Locate the cell with the specified text and output its [x, y] center coordinate. 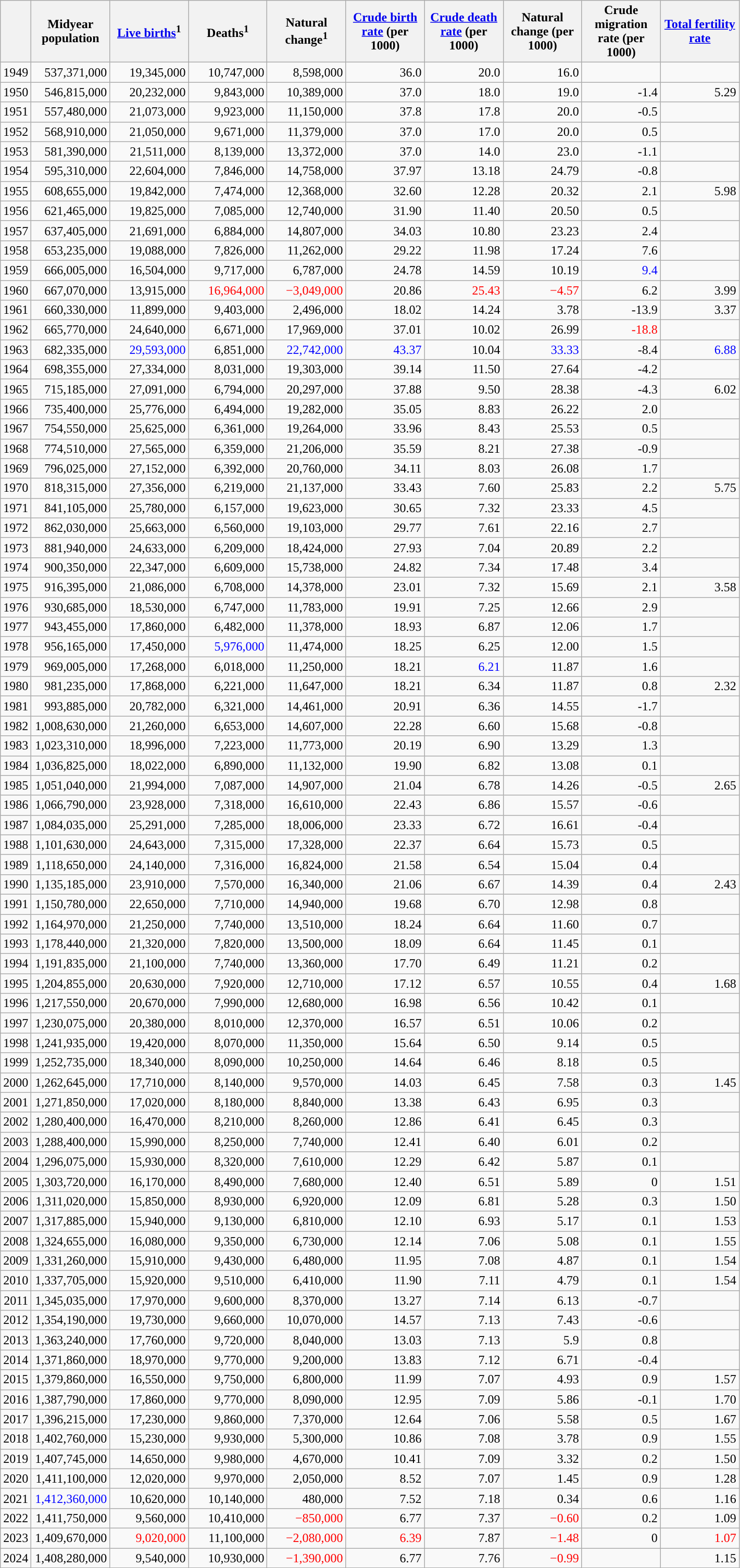
6.25 [463, 647]
2000 [16, 1082]
18.09 [385, 944]
7,087,000 [228, 785]
1992 [16, 924]
4,670,000 [306, 1459]
27,334,000 [149, 369]
−1.48 [543, 1538]
11,132,000 [306, 766]
1,280,400,000 [71, 1122]
12.10 [385, 1221]
2.9 [621, 607]
1971 [16, 508]
9,720,000 [228, 1340]
9,600,000 [228, 1301]
17,268,000 [149, 667]
9,570,000 [306, 1082]
6.39 [385, 1538]
12.86 [385, 1122]
715,185,000 [71, 389]
7.43 [543, 1320]
21,511,000 [149, 151]
22.37 [385, 845]
818,315,000 [71, 488]
17.24 [543, 250]
5.29 [700, 92]
2.32 [700, 686]
22.43 [385, 805]
8.18 [543, 1063]
10.19 [543, 270]
1,311,020,000 [71, 1201]
2,050,000 [306, 1478]
5.86 [543, 1399]
1,354,190,000 [71, 1320]
18,006,000 [306, 825]
25.83 [543, 488]
37.01 [385, 330]
0.6 [621, 1498]
3.32 [543, 1459]
15.68 [543, 726]
5.08 [543, 1241]
12.29 [385, 1162]
14.64 [385, 1063]
19.68 [385, 904]
35.59 [385, 449]
20,670,000 [149, 1003]
27.64 [543, 369]
1984 [16, 766]
7.25 [463, 607]
34.03 [385, 231]
25,291,000 [149, 825]
25,780,000 [149, 508]
18.93 [385, 627]
6.86 [463, 805]
23,910,000 [149, 884]
7,570,000 [228, 884]
9,540,000 [149, 1558]
21,050,000 [149, 132]
1.57 [700, 1380]
6.43 [463, 1102]
11,899,000 [149, 310]
667,070,000 [71, 290]
7.37 [463, 1518]
1951 [16, 112]
15,930,000 [149, 1162]
6.46 [463, 1063]
1.6 [621, 667]
21.58 [385, 864]
2018 [16, 1439]
23.01 [385, 587]
2022 [16, 1518]
774,510,000 [71, 449]
9,350,000 [228, 1241]
7.04 [463, 547]
7.11 [463, 1281]
568,910,000 [71, 132]
15,850,000 [149, 1201]
Crude migration rate (per 1000) [621, 31]
20.50 [543, 211]
1,230,075,000 [71, 1023]
1,408,280,000 [71, 1558]
20.86 [385, 290]
26.22 [543, 409]
8,210,000 [228, 1122]
13,360,000 [306, 964]
11,350,000 [306, 1043]
7,318,000 [228, 805]
2009 [16, 1261]
6,747,000 [228, 607]
21,250,000 [149, 924]
12.66 [543, 607]
7,223,000 [228, 746]
698,355,000 [71, 369]
7,820,000 [228, 944]
11.60 [543, 924]
14.24 [463, 310]
1.67 [700, 1419]
1977 [16, 627]
21,100,000 [149, 964]
10.55 [543, 984]
1961 [16, 310]
1963 [16, 350]
-18.8 [621, 330]
2005 [16, 1181]
33.96 [385, 429]
17,230,000 [149, 1419]
15.73 [543, 845]
11,647,000 [306, 686]
6.71 [543, 1360]
5.87 [543, 1162]
16.57 [385, 1023]
1,118,650,000 [71, 864]
27.38 [543, 449]
17,970,000 [149, 1301]
18.24 [385, 924]
1985 [16, 785]
13,510,000 [306, 924]
9,020,000 [149, 1538]
29.77 [385, 528]
1.15 [700, 1558]
Midyear population [71, 31]
1991 [16, 904]
1969 [16, 468]
653,235,000 [71, 250]
14,907,000 [306, 785]
6,321,000 [228, 706]
9,200,000 [306, 1360]
9,430,000 [228, 1261]
15,910,000 [149, 1261]
8,840,000 [306, 1102]
3.4 [621, 567]
21,073,000 [149, 112]
8.83 [463, 409]
18.02 [385, 310]
881,940,000 [71, 547]
5.28 [543, 1201]
2.7 [621, 528]
1978 [16, 647]
6,482,000 [228, 627]
1956 [16, 211]
21.04 [385, 785]
33.43 [385, 488]
8,040,000 [306, 1340]
8,139,000 [228, 151]
1974 [16, 567]
9,923,000 [228, 112]
2001 [16, 1102]
13.08 [543, 766]
1979 [16, 667]
20,782,000 [149, 706]
10,140,000 [228, 1498]
17.12 [385, 984]
16.0 [543, 72]
20.91 [385, 706]
24,640,000 [149, 330]
37.88 [385, 389]
11,150,000 [306, 112]
27,356,000 [149, 488]
1.09 [700, 1518]
6.21 [463, 667]
10,250,000 [306, 1063]
6,920,000 [306, 1201]
20,760,000 [306, 468]
19,088,000 [149, 250]
13.83 [385, 1360]
1,204,855,000 [71, 984]
16.98 [385, 1003]
2007 [16, 1221]
930,685,000 [71, 607]
20.32 [543, 191]
2004 [16, 1162]
6.60 [463, 726]
1986 [16, 805]
7.61 [463, 528]
21,086,000 [149, 587]
25,776,000 [149, 409]
4.5 [621, 508]
7.12 [463, 1360]
6.41 [463, 1122]
25.43 [463, 290]
14.39 [543, 884]
-8.4 [621, 350]
8.43 [463, 429]
Crude birth rate (per 1000) [385, 31]
8,370,000 [306, 1301]
1.53 [700, 1221]
22.16 [543, 528]
6.93 [463, 1221]
5.75 [700, 488]
19,282,000 [306, 409]
8,140,000 [228, 1082]
7.14 [463, 1301]
1,337,705,000 [71, 1281]
0.34 [543, 1498]
993,885,000 [71, 706]
20,380,000 [149, 1023]
18,970,000 [149, 1360]
1,296,075,000 [71, 1162]
22.28 [385, 726]
2021 [16, 1498]
22,347,000 [149, 567]
8.03 [463, 468]
9,510,000 [228, 1281]
32.60 [385, 191]
7,710,000 [228, 904]
2.0 [621, 409]
17.48 [543, 567]
6.36 [463, 706]
6,221,000 [228, 686]
24,140,000 [149, 864]
10.06 [543, 1023]
20,630,000 [149, 984]
3.99 [700, 290]
1949 [16, 72]
9,560,000 [149, 1518]
1,150,780,000 [71, 904]
16,170,000 [149, 1181]
900,350,000 [71, 567]
12.41 [385, 1142]
29.22 [385, 250]
15,230,000 [149, 1439]
2023 [16, 1538]
6,361,000 [228, 429]
5.89 [543, 1181]
3.58 [700, 587]
17,760,000 [149, 1340]
6,219,000 [228, 488]
666,005,000 [71, 270]
1,324,655,000 [71, 1241]
11.98 [463, 250]
4.93 [543, 1380]
11,250,000 [306, 667]
1,191,835,000 [71, 964]
6,410,000 [306, 1281]
9,671,000 [228, 132]
15.04 [543, 864]
6,653,000 [228, 726]
-1.7 [621, 706]
6,730,000 [306, 1241]
15.57 [543, 805]
1,252,735,000 [71, 1063]
31.90 [385, 211]
13.18 [463, 171]
6.70 [463, 904]
2016 [16, 1399]
10,389,000 [306, 92]
15,738,000 [306, 567]
17,020,000 [149, 1102]
1.3 [621, 746]
20,297,000 [306, 389]
37.97 [385, 171]
1.68 [700, 984]
14,940,000 [306, 904]
12,710,000 [306, 984]
2013 [16, 1340]
2010 [16, 1281]
19,303,000 [306, 369]
1973 [16, 547]
7,680,000 [306, 1181]
24,633,000 [149, 547]
-4.3 [621, 389]
3.37 [700, 310]
12.95 [385, 1399]
6.40 [463, 1142]
2.4 [621, 231]
943,455,000 [71, 627]
9,970,000 [228, 1478]
1972 [16, 528]
22,650,000 [149, 904]
-13.9 [621, 310]
13,915,000 [149, 290]
9,403,000 [228, 310]
5.58 [543, 1419]
1994 [16, 964]
6.50 [463, 1043]
14.57 [385, 1320]
9,843,000 [228, 92]
7.6 [621, 250]
8,070,000 [228, 1043]
14,607,000 [306, 726]
33.33 [543, 350]
1989 [16, 864]
956,165,000 [71, 647]
15.69 [543, 587]
608,655,000 [71, 191]
1993 [16, 944]
8,180,000 [228, 1102]
17.8 [463, 112]
24.79 [543, 171]
6.2 [621, 290]
16,550,000 [149, 1380]
1999 [16, 1063]
7,370,000 [306, 1419]
−850,000 [306, 1518]
19,264,000 [306, 429]
1.07 [700, 1538]
9,717,000 [228, 270]
1953 [16, 151]
8,598,000 [306, 72]
17,450,000 [149, 647]
18,530,000 [149, 607]
6,209,000 [228, 547]
1,217,550,000 [71, 1003]
1952 [16, 132]
1964 [16, 369]
1.51 [700, 1181]
1,411,100,000 [71, 1478]
7,285,000 [228, 825]
28.38 [543, 389]
7.34 [463, 567]
13,372,000 [306, 151]
6.57 [463, 984]
1,288,400,000 [71, 1142]
8,490,000 [228, 1181]
1,084,035,000 [71, 825]
9,130,000 [228, 1221]
2011 [16, 1301]
19,842,000 [149, 191]
969,005,000 [71, 667]
1,271,850,000 [71, 1102]
23,928,000 [149, 805]
21.06 [385, 884]
9.4 [621, 270]
9,930,000 [228, 1439]
5,976,000 [228, 647]
14,807,000 [306, 231]
637,405,000 [71, 231]
6,810,000 [306, 1221]
12,368,000 [306, 191]
1,135,185,000 [71, 884]
12,680,000 [306, 1003]
1,008,630,000 [71, 726]
27,565,000 [149, 449]
5,300,000 [306, 1439]
841,105,000 [71, 508]
1,387,790,000 [71, 1399]
1960 [16, 290]
17,969,000 [306, 330]
6.95 [543, 1102]
19,345,000 [149, 72]
17,710,000 [149, 1082]
7,474,000 [228, 191]
18,424,000 [306, 547]
15,990,000 [149, 1142]
11,379,000 [306, 132]
1990 [16, 884]
14.55 [543, 706]
13,500,000 [306, 944]
1,379,860,000 [71, 1380]
6,359,000 [228, 449]
16,504,000 [149, 270]
1,402,760,000 [71, 1439]
2002 [16, 1122]
21,206,000 [306, 449]
2,496,000 [306, 310]
14.59 [463, 270]
2008 [16, 1241]
1995 [16, 984]
2.65 [700, 785]
1980 [16, 686]
14.0 [463, 151]
2.43 [700, 884]
1,396,215,000 [71, 1419]
-1.1 [621, 151]
-1.4 [621, 92]
1970 [16, 488]
1,407,745,000 [71, 1459]
21,137,000 [306, 488]
20.19 [385, 746]
8.21 [463, 449]
12,740,000 [306, 211]
6.72 [463, 825]
36.0 [385, 72]
916,395,000 [71, 587]
27,091,000 [149, 389]
Natural change1 [306, 31]
11,378,000 [306, 627]
1997 [16, 1023]
8,930,000 [228, 1201]
16,610,000 [306, 805]
6.88 [700, 350]
7,316,000 [228, 864]
6.87 [463, 627]
−2,080,000 [306, 1538]
1,317,885,000 [71, 1221]
1,363,240,000 [71, 1340]
1967 [16, 429]
24,643,000 [149, 845]
Crude death rate (per 1000) [463, 31]
16,470,000 [149, 1122]
15,940,000 [149, 1221]
14,461,000 [306, 706]
9,980,000 [228, 1459]
12,370,000 [306, 1023]
7,846,000 [228, 171]
18.0 [463, 92]
7.87 [463, 1538]
7,920,000 [228, 984]
18,996,000 [149, 746]
14,758,000 [306, 171]
10.80 [463, 231]
10,620,000 [149, 1498]
6.82 [463, 766]
11,262,000 [306, 250]
35.05 [385, 409]
18.25 [385, 647]
20,232,000 [149, 92]
2019 [16, 1459]
862,030,000 [71, 528]
1955 [16, 191]
24.82 [385, 567]
6.56 [463, 1003]
1987 [16, 825]
5.9 [543, 1340]
6.42 [463, 1162]
19,103,000 [306, 528]
6,851,000 [228, 350]
21,320,000 [149, 944]
17,868,000 [149, 686]
2020 [16, 1478]
6,494,000 [228, 409]
−0.60 [543, 1518]
34.11 [385, 468]
1.28 [700, 1478]
1957 [16, 231]
9.14 [543, 1043]
8,031,000 [228, 369]
6.02 [700, 389]
1,101,630,000 [71, 845]
9,660,000 [228, 1320]
6,560,000 [228, 528]
8,250,000 [228, 1142]
26.99 [543, 330]
19.91 [385, 607]
7,085,000 [228, 211]
6.01 [543, 1142]
16,964,000 [228, 290]
9,750,000 [228, 1380]
11.45 [543, 944]
10.86 [385, 1439]
-0.7 [621, 1301]
735,400,000 [71, 409]
−1,390,000 [306, 1558]
12.14 [385, 1241]
16,824,000 [306, 864]
6.81 [463, 1201]
6.54 [463, 864]
15.64 [385, 1043]
2024 [16, 1558]
595,310,000 [71, 171]
2014 [16, 1360]
5.17 [543, 1221]
1,262,645,000 [71, 1082]
1.16 [700, 1498]
6,890,000 [228, 766]
1,409,670,000 [71, 1538]
6,392,000 [228, 468]
1965 [16, 389]
−3,049,000 [306, 290]
1996 [16, 1003]
19.90 [385, 766]
Total fertility rate [700, 31]
2012 [16, 1320]
11,783,000 [306, 607]
Live births1 [149, 31]
19,420,000 [149, 1043]
14.03 [385, 1082]
7,826,000 [228, 250]
22,604,000 [149, 171]
17,328,000 [306, 845]
12.09 [385, 1201]
16,080,000 [149, 1241]
22,742,000 [306, 350]
15,920,000 [149, 1281]
6.49 [463, 964]
11.95 [385, 1261]
11,100,000 [228, 1538]
11.40 [463, 211]
24.78 [385, 270]
1983 [16, 746]
6,800,000 [306, 1380]
1.5 [621, 647]
25,663,000 [149, 528]
12.64 [385, 1419]
12.00 [543, 647]
0.7 [621, 924]
-4.2 [621, 369]
11.99 [385, 1380]
6,157,000 [228, 508]
1975 [16, 587]
6.90 [463, 746]
1,178,440,000 [71, 944]
6,671,000 [228, 330]
1,303,720,000 [71, 1181]
23.23 [543, 231]
12.40 [385, 1181]
1,066,790,000 [71, 805]
11.90 [385, 1281]
10,930,000 [228, 1558]
11.21 [543, 964]
7.76 [463, 1558]
2003 [16, 1142]
20.89 [543, 547]
19.0 [543, 92]
19,623,000 [306, 508]
10,070,000 [306, 1320]
-0.1 [621, 1399]
12.98 [543, 904]
1,164,970,000 [71, 924]
4.79 [543, 1281]
19,825,000 [149, 211]
21,691,000 [149, 231]
6.67 [463, 884]
7.60 [463, 488]
10,410,000 [228, 1518]
14,378,000 [306, 587]
Deaths1 [228, 31]
581,390,000 [71, 151]
6.78 [463, 785]
16.61 [543, 825]
27,152,000 [149, 468]
1,331,260,000 [71, 1261]
1959 [16, 270]
10.41 [385, 1459]
8,260,000 [306, 1122]
1954 [16, 171]
1982 [16, 726]
14.26 [543, 785]
11,474,000 [306, 647]
1,036,825,000 [71, 766]
25.53 [543, 429]
682,335,000 [71, 350]
1962 [16, 330]
17.70 [385, 964]
10.04 [463, 350]
6.13 [543, 1301]
13.38 [385, 1102]
−4.57 [543, 290]
8.52 [385, 1478]
12.06 [543, 627]
6,609,000 [228, 567]
1.70 [700, 1399]
29,593,000 [149, 350]
39.14 [385, 369]
1981 [16, 706]
18,022,000 [149, 766]
7,315,000 [228, 845]
2017 [16, 1419]
796,025,000 [71, 468]
981,235,000 [71, 686]
1966 [16, 409]
23.0 [543, 151]
6.34 [463, 686]
5.98 [700, 191]
1,371,860,000 [71, 1360]
11.50 [463, 369]
12.28 [463, 191]
1,241,935,000 [71, 1043]
17.0 [463, 132]
6,884,000 [228, 231]
18,340,000 [149, 1063]
21,260,000 [149, 726]
621,465,000 [71, 211]
9,860,000 [228, 1419]
13.29 [543, 746]
6,787,000 [306, 270]
12,020,000 [149, 1478]
19,730,000 [149, 1320]
37.8 [385, 112]
7,990,000 [228, 1003]
537,371,000 [71, 72]
665,770,000 [71, 330]
546,815,000 [71, 92]
1998 [16, 1043]
6,794,000 [228, 389]
6,708,000 [228, 587]
25,625,000 [149, 429]
13.03 [385, 1340]
1,345,035,000 [71, 1301]
4.87 [543, 1261]
660,330,000 [71, 310]
6,018,000 [228, 667]
10.02 [463, 330]
Natural change (per 1000) [543, 31]
11,773,000 [306, 746]
1988 [16, 845]
1968 [16, 449]
7,610,000 [306, 1162]
480,000 [306, 1498]
30.65 [385, 508]
7.52 [385, 1498]
754,550,000 [71, 429]
14,650,000 [149, 1459]
6,480,000 [306, 1261]
21,994,000 [149, 785]
2015 [16, 1380]
557,480,000 [71, 112]
1976 [16, 607]
1,051,040,000 [71, 785]
7.18 [463, 1498]
26.08 [543, 468]
10.42 [543, 1003]
16,340,000 [306, 884]
27.93 [385, 547]
2006 [16, 1201]
1950 [16, 92]
10,747,000 [228, 72]
−0.99 [543, 1558]
43.37 [385, 350]
1958 [16, 250]
-0.9 [621, 449]
13.27 [385, 1301]
8,010,000 [228, 1023]
1,412,360,000 [71, 1498]
9.50 [463, 389]
8,320,000 [228, 1162]
1,023,310,000 [71, 746]
7.58 [543, 1082]
1,411,750,000 [71, 1518]
